Capture the cell that displays the provided text and extract its [X, Y] central coordinate. 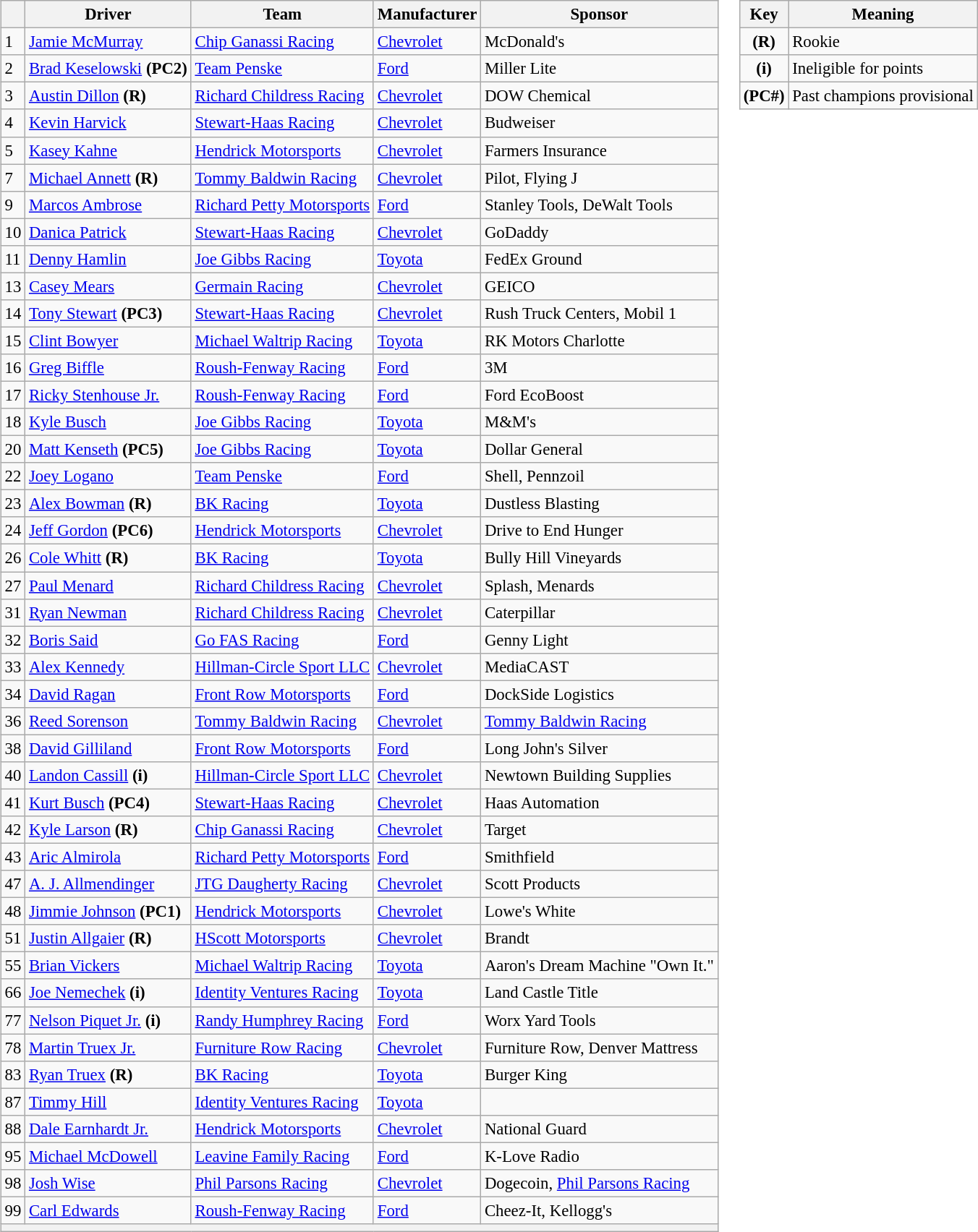
Denny Hamlin [109, 259]
Michael McDowell [109, 1156]
Rush Truck Centers, Mobil 1 [599, 314]
77 [13, 1020]
Nelson Piquet Jr. (i) [109, 1020]
FedEx Ground [599, 259]
M&M's [599, 422]
Carl Edwards [109, 1210]
David Ragan [109, 694]
Austin Dillon (R) [109, 96]
40 [13, 776]
7 [13, 178]
Michael Annett (R) [109, 178]
99 [13, 1210]
38 [13, 748]
10 [13, 232]
13 [13, 286]
Matt Kenseth (PC5) [109, 450]
33 [13, 667]
32 [13, 640]
Go FAS Racing [282, 640]
27 [13, 585]
78 [13, 1048]
9 [13, 205]
31 [13, 612]
Scott Products [599, 884]
Dale Earnhardt Jr. [109, 1129]
Kyle Busch [109, 422]
42 [13, 830]
Reed Sorenson [109, 721]
GoDaddy [599, 232]
41 [13, 803]
Driver [109, 14]
98 [13, 1184]
Brandt [599, 938]
Alex Bowman (R) [109, 504]
Joey Logano [109, 476]
Furniture Row, Denver Mattress [599, 1048]
K-Love Radio [599, 1156]
Past champions provisional [883, 96]
MediaCAST [599, 667]
Stanley Tools, DeWalt Tools [599, 205]
43 [13, 857]
Kasey Kahne [109, 150]
Drive to End Hunger [599, 531]
Clint Bowyer [109, 341]
20 [13, 450]
51 [13, 938]
(i) [764, 69]
Landon Cassill (i) [109, 776]
Randy Humphrey Racing [282, 1020]
14 [13, 314]
Long John's Silver [599, 748]
Budweiser [599, 123]
2 [13, 69]
47 [13, 884]
Aric Almirola [109, 857]
Rookie [883, 42]
Timmy Hill [109, 1102]
22 [13, 476]
Cole Whitt (R) [109, 558]
34 [13, 694]
36 [13, 721]
DOW Chemical [599, 96]
McDonald's [599, 42]
48 [13, 912]
HScott Motorsports [282, 938]
Newtown Building Supplies [599, 776]
Genny Light [599, 640]
GEICO [599, 286]
Tony Stewart (PC3) [109, 314]
Jeff Gordon (PC6) [109, 531]
National Guard [599, 1129]
11 [13, 259]
Key [764, 14]
88 [13, 1129]
83 [13, 1074]
Smithfield [599, 857]
23 [13, 504]
(PC#) [764, 96]
Kyle Larson (R) [109, 830]
26 [13, 558]
Phil Parsons Racing [282, 1184]
Kurt Busch (PC4) [109, 803]
Cheez-It, Kellogg's [599, 1210]
Furniture Row Racing [282, 1048]
Splash, Menards [599, 585]
Casey Mears [109, 286]
Brad Keselowski (PC2) [109, 69]
95 [13, 1156]
Bully Hill Vineyards [599, 558]
David Gilliland [109, 748]
Danica Patrick [109, 232]
Josh Wise [109, 1184]
Brian Vickers [109, 966]
Manufacturer [427, 14]
Team [282, 14]
Pilot, Flying J [599, 178]
Dustless Blasting [599, 504]
Ryan Newman [109, 612]
5 [13, 150]
15 [13, 341]
Jamie McMurray [109, 42]
4 [13, 123]
Jimmie Johnson (PC1) [109, 912]
66 [13, 993]
Land Castle Title [599, 993]
DockSide Logistics [599, 694]
24 [13, 531]
Martin Truex Jr. [109, 1048]
Alex Kennedy [109, 667]
Miller Lite [599, 69]
RK Motors Charlotte [599, 341]
Ineligible for points [883, 69]
Leavine Family Racing [282, 1156]
Ricky Stenhouse Jr. [109, 395]
Justin Allgaier (R) [109, 938]
16 [13, 368]
1 [13, 42]
Boris Said [109, 640]
Target [599, 830]
55 [13, 966]
Joe Nemechek (i) [109, 993]
Dogecoin, Phil Parsons Racing [599, 1184]
18 [13, 422]
JTG Daugherty Racing [282, 884]
Sponsor [599, 14]
Caterpillar [599, 612]
Greg Biffle [109, 368]
Aaron's Dream Machine "Own It." [599, 966]
Dollar General [599, 450]
Ford EcoBoost [599, 395]
Meaning [883, 14]
3 [13, 96]
Germain Racing [282, 286]
Lowe's White [599, 912]
17 [13, 395]
Shell, Pennzoil [599, 476]
Ryan Truex (R) [109, 1074]
Marcos Ambrose [109, 205]
87 [13, 1102]
Paul Menard [109, 585]
Worx Yard Tools [599, 1020]
(R) [764, 42]
3M [599, 368]
A. J. Allmendinger [109, 884]
Kevin Harvick [109, 123]
Burger King [599, 1074]
Farmers Insurance [599, 150]
Haas Automation [599, 803]
